Scan for the cell matching the given text and deliver its (x, y) coordinate at center. 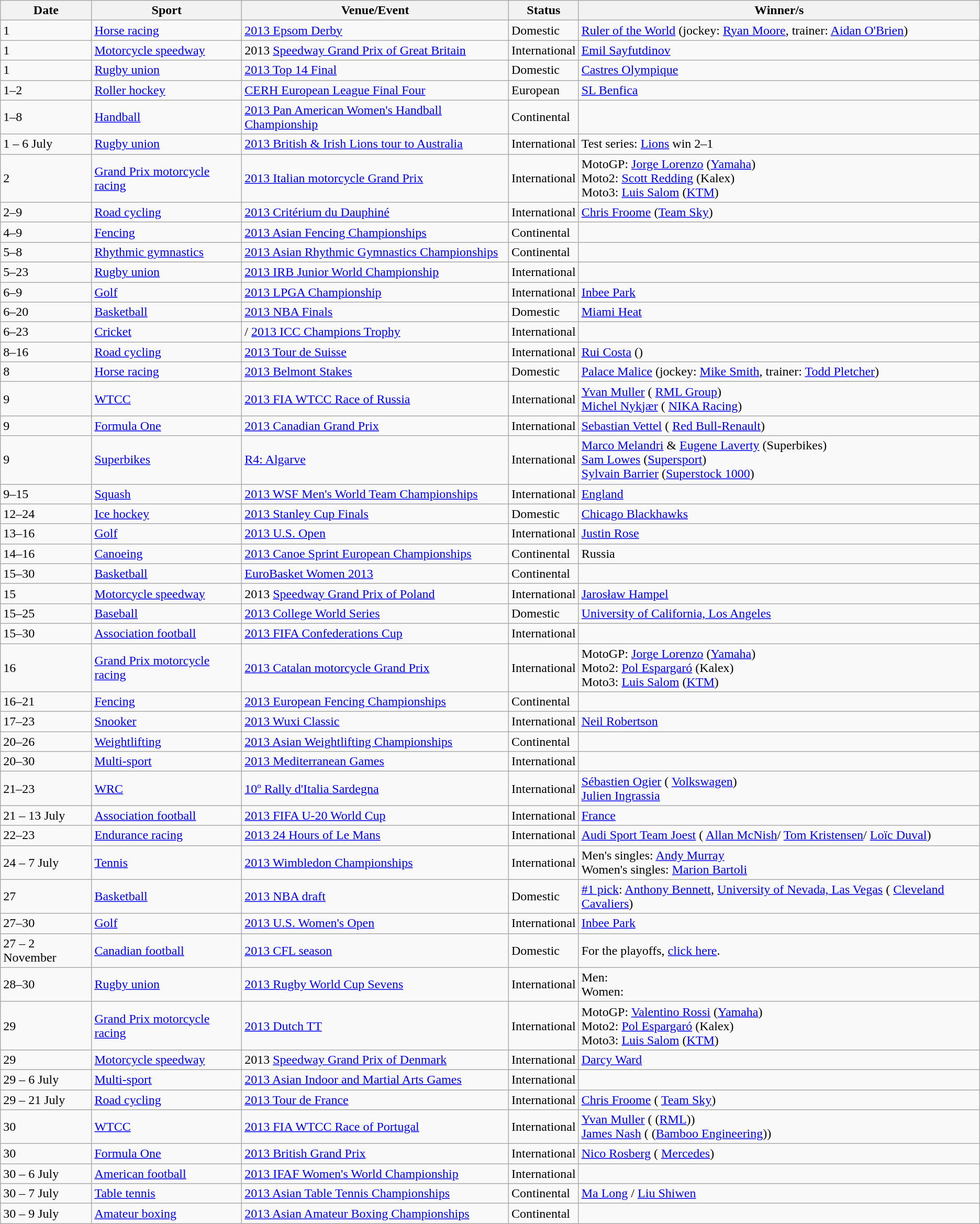
Superbikes (166, 460)
8–16 (46, 352)
Men's singles: Andy MurrayWomen's singles: Marion Bartoli (779, 862)
2–9 (46, 212)
Miami Heat (779, 312)
2013 Asian Weightlifting Championships (375, 742)
2013 Speedway Grand Prix of Poland (375, 593)
2013 Wuxi Classic (375, 722)
Darcy Ward (779, 1060)
Rhythmic gymnastics (166, 252)
Ma Long / Liu Shiwen (779, 1194)
Marco Melandri & Eugene Laverty (Superbikes) Sam Lowes (Supersport) Sylvain Barrier (Superstock 1000) (779, 460)
2013 CFL season (375, 950)
2013 FIA WTCC Race of Russia (375, 399)
27 – 2 November (46, 950)
27 (46, 897)
Audi Sport Team Joest ( Allan McNish/ Tom Kristensen/ Loïc Duval) (779, 835)
Cricket (166, 332)
Squash (166, 494)
2 (46, 178)
University of California, Los Angeles (779, 613)
21–23 (46, 789)
England (779, 494)
2013 Epsom Derby (375, 30)
2013 LPGA Championship (375, 292)
2013 British & Irish Lions tour to Australia (375, 144)
Yvan Muller ( (RML)) James Nash ( (Bamboo Engineering)) (779, 1127)
2013 Speedway Grand Prix of Great Britain (375, 50)
2013 24 Hours of Le Mans (375, 835)
Table tennis (166, 1194)
1–2 (46, 90)
2013 British Grand Prix (375, 1154)
Justin Rose (779, 534)
9–15 (46, 494)
16–21 (46, 702)
2013 Asian Amateur Boxing Championships (375, 1214)
Jarosław Hampel (779, 593)
Snooker (166, 722)
6–20 (46, 312)
CERH European League Final Four (375, 90)
Sébastien Ogier ( Volkswagen) Julien Ingrassia (779, 789)
For the playoffs, click here. (779, 950)
2013 Asian Fencing Championships (375, 232)
2013 Rugby World Cup Sevens (375, 985)
Nico Rosberg ( Mercedes) (779, 1154)
2013 Mediterranean Games (375, 762)
American football (166, 1174)
30 – 9 July (46, 1214)
2013 U.S. Women's Open (375, 923)
Weightlifting (166, 742)
21 – 13 July (46, 815)
2013 Asian Indoor and Martial Arts Games (375, 1079)
1 – 6 July (46, 144)
6–23 (46, 332)
12–24 (46, 514)
Venue/Event (375, 10)
2013 FIA WTCC Race of Portugal (375, 1127)
Test series: Lions win 2–1 (779, 144)
10º Rally d'Italia Sardegna (375, 789)
2013 Belmont Stakes (375, 372)
28–30 (46, 985)
2013 IRB Junior World Championship (375, 272)
2013 U.S. Open (375, 534)
15 (46, 593)
8 (46, 372)
Rui Costa () (779, 352)
2013 Speedway Grand Prix of Denmark (375, 1060)
2013 IFAF Women's World Championship (375, 1174)
2013 Italian motorcycle Grand Prix (375, 178)
2013 FIFA Confederations Cup (375, 633)
2013 FIFA U-20 World Cup (375, 815)
#1 pick: Anthony Bennett, University of Nevada, Las Vegas ( Cleveland Cavaliers) (779, 897)
R4: Algarve (375, 460)
/ 2013 ICC Champions Trophy (375, 332)
Palace Malice (jockey: Mike Smith, trainer: Todd Pletcher) (779, 372)
SL Benfica (779, 90)
2013 Tour de France (375, 1099)
Roller hockey (166, 90)
5–23 (46, 272)
16 (46, 667)
France (779, 815)
Winner/s (779, 10)
2013 WSF Men's World Team Championships (375, 494)
European (543, 90)
Chicago Blackhawks (779, 514)
4–9 (46, 232)
EuroBasket Women 2013 (375, 574)
5–8 (46, 252)
29 – 21 July (46, 1099)
2013 Asian Table Tennis Championships (375, 1194)
30 – 6 July (46, 1174)
2013 College World Series (375, 613)
2013 Pan American Women's Handball Championship (375, 117)
Ice hockey (166, 514)
Ruler of the World (jockey: Ryan Moore, trainer: Aidan O'Brien) (779, 30)
2013 Critérium du Dauphiné (375, 212)
22–23 (46, 835)
24 – 7 July (46, 862)
1–8 (46, 117)
Canoeing (166, 554)
Neil Robertson (779, 722)
Sebastian Vettel ( Red Bull-Renault) (779, 426)
20–30 (46, 762)
Handball (166, 117)
6–9 (46, 292)
Baseball (166, 613)
MotoGP: Jorge Lorenzo (Yamaha)Moto2: Scott Redding (Kalex)Moto3: Luis Salom (KTM) (779, 178)
2013 Stanley Cup Finals (375, 514)
WRC (166, 789)
14–16 (46, 554)
13–16 (46, 534)
20–26 (46, 742)
2013 NBA draft (375, 897)
MotoGP: Jorge Lorenzo (Yamaha)Moto2: Pol Espargaró (Kalex)Moto3: Luis Salom (KTM) (779, 667)
Castres Olympique (779, 70)
17–23 (46, 722)
27–30 (46, 923)
2013 Wimbledon Championships (375, 862)
MotoGP: Valentino Rossi (Yamaha)Moto2: Pol Espargaró (Kalex)Moto3: Luis Salom (KTM) (779, 1025)
2013 Asian Rhythmic Gymnastics Championships (375, 252)
Canadian football (166, 950)
Chris Froome (Team Sky) (779, 212)
2013 Top 14 Final (375, 70)
Amateur boxing (166, 1214)
2013 NBA Finals (375, 312)
Status (543, 10)
15–25 (46, 613)
2013 Canadian Grand Prix (375, 426)
2013 Dutch TT (375, 1025)
Russia (779, 554)
29 – 6 July (46, 1079)
Tennis (166, 862)
2013 Catalan motorcycle Grand Prix (375, 667)
Date (46, 10)
Men: Women: (779, 985)
Chris Froome ( Team Sky) (779, 1099)
30 – 7 July (46, 1194)
Endurance racing (166, 835)
2013 Canoe Sprint European Championships (375, 554)
Emil Sayfutdinov (779, 50)
Sport (166, 10)
Yvan Muller ( RML Group) Michel Nykjær ( NIKA Racing) (779, 399)
2013 European Fencing Championships (375, 702)
2013 Tour de Suisse (375, 352)
